Identify which cell holds the provided text, then report its [X, Y] central coordinate. 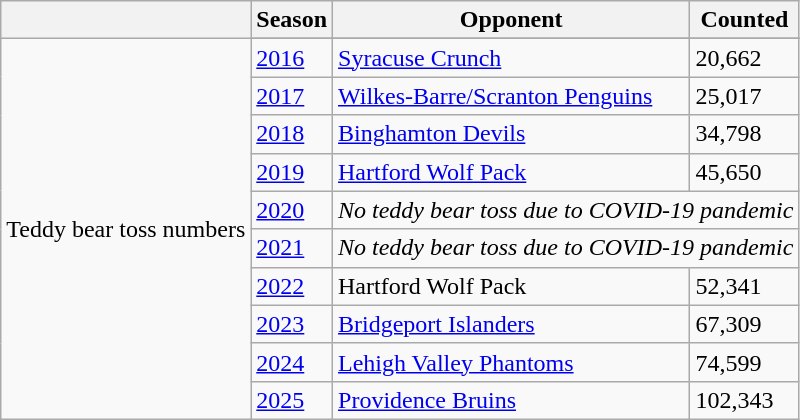
Lehigh Valley Phantoms [512, 362]
Season [292, 20]
74,599 [744, 362]
34,798 [744, 134]
2019 [292, 172]
Syracuse Crunch [512, 58]
2018 [292, 134]
Opponent [512, 20]
2024 [292, 362]
2017 [292, 96]
102,343 [744, 400]
Counted [744, 20]
52,341 [744, 286]
Teddy bear toss numbers [126, 230]
2021 [292, 248]
2020 [292, 210]
2023 [292, 324]
67,309 [744, 324]
Bridgeport Islanders [512, 324]
Providence Bruins [512, 400]
2022 [292, 286]
2016 [292, 58]
45,650 [744, 172]
20,662 [744, 58]
25,017 [744, 96]
2025 [292, 400]
Binghamton Devils [512, 134]
Wilkes-Barre/Scranton Penguins [512, 96]
